For the text-containing cell, return its midpoint in [X, Y] coordinate format. 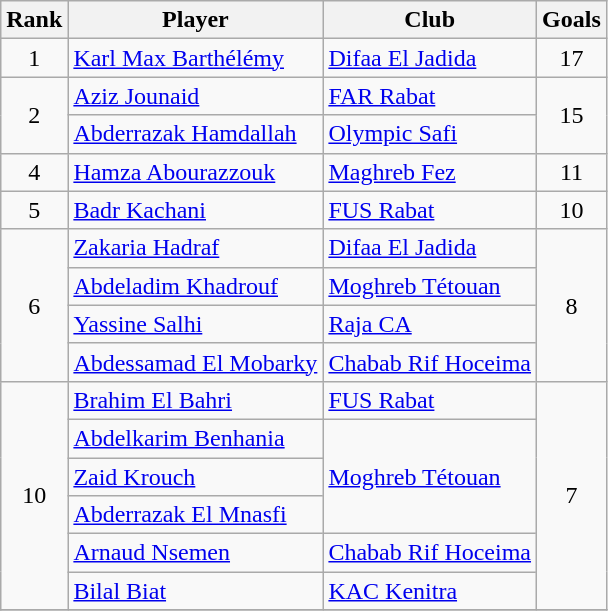
Rank [34, 20]
Bilal Biat [196, 591]
Maghreb Fez [430, 172]
8 [572, 305]
Abdelkarim Benhania [196, 438]
Raja CA [430, 324]
17 [572, 58]
7 [572, 495]
Abdessamad El Mobarky [196, 362]
4 [34, 172]
KAC Kenitra [430, 591]
Brahim El Bahri [196, 400]
5 [34, 210]
Zaid Krouch [196, 477]
Zakaria Hadraf [196, 248]
Abderrazak El Mnasfi [196, 515]
FAR Rabat [430, 96]
1 [34, 58]
Abdeladim Khadrouf [196, 286]
Arnaud Nsemen [196, 553]
Hamza Abourazzouk [196, 172]
Goals [572, 20]
Yassine Salhi [196, 324]
Olympic Safi [430, 134]
11 [572, 172]
Club [430, 20]
6 [34, 305]
2 [34, 115]
Aziz Jounaid [196, 96]
Abderrazak Hamdallah [196, 134]
Karl Max Barthélémy [196, 58]
Player [196, 20]
15 [572, 115]
Badr Kachani [196, 210]
